Search for the cell housing the specified text and yield its (x, y) center coordinate. 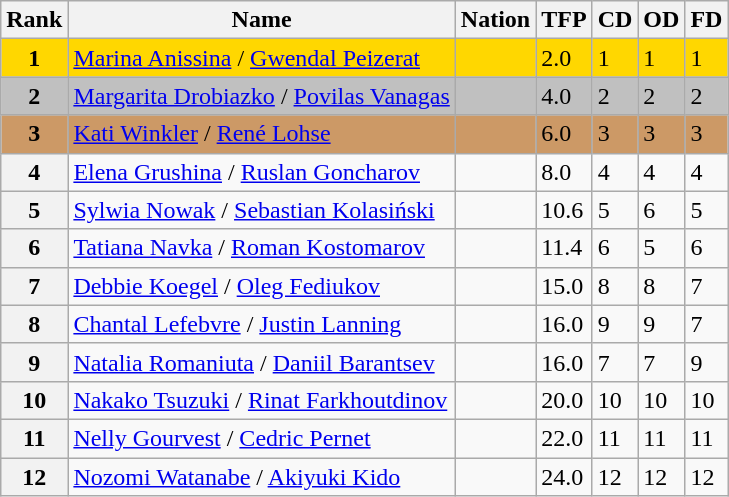
Kati Winkler / René Lohse (262, 134)
Nozomi Watanabe / Akiyuki Kido (262, 477)
11.4 (564, 248)
Chantal Lefebvre / Justin Lanning (262, 324)
Marina Anissina / Gwendal Peizerat (262, 58)
2.0 (564, 58)
Nelly Gourvest / Cedric Pernet (262, 438)
24.0 (564, 477)
Rank (34, 20)
8.0 (564, 172)
Natalia Romaniuta / Daniil Barantsev (262, 362)
4.0 (564, 96)
20.0 (564, 400)
10.6 (564, 210)
Name (262, 20)
6.0 (564, 134)
Debbie Koegel / Oleg Fediukov (262, 286)
FD (706, 20)
Sylwia Nowak / Sebastian Kolasiński (262, 210)
22.0 (564, 438)
Margarita Drobiazko / Povilas Vanagas (262, 96)
Nation (495, 20)
Tatiana Navka / Roman Kostomarov (262, 248)
TFP (564, 20)
15.0 (564, 286)
CD (615, 20)
Nakako Tsuzuki / Rinat Farkhoutdinov (262, 400)
Elena Grushina / Ruslan Goncharov (262, 172)
OD (662, 20)
